Search for the cell housing the specified text and yield its (X, Y) center coordinate. 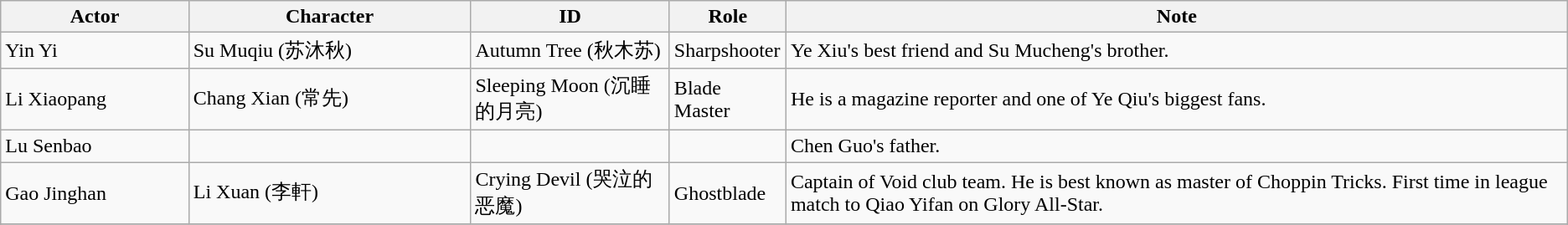
Su Muqiu (苏沐秋) (330, 50)
Ghostblade (727, 193)
Character (330, 17)
Crying Devil (哭泣的恶魔) (570, 193)
Li Xuan (李軒) (330, 193)
Chen Guo's father. (1176, 146)
Role (727, 17)
Sharpshooter (727, 50)
ID (570, 17)
Sleeping Moon (沉睡的月亮) (570, 99)
Chang Xian (常先) (330, 99)
Captain of Void club team. He is best known as master of Choppin Tricks. First time in league match to Qiao Yifan on Glory All-Star. (1176, 193)
He is a magazine reporter and one of Ye Qiu's biggest fans. (1176, 99)
Li Xiaopang (95, 99)
Lu Senbao (95, 146)
Autumn Tree (秋木苏) (570, 50)
Gao Jinghan (95, 193)
Note (1176, 17)
Blade Master (727, 99)
Yin Yi (95, 50)
Ye Xiu's best friend and Su Mucheng's brother. (1176, 50)
Actor (95, 17)
